From the cell containing the given text, extract its center point as (X, Y) coordinate. 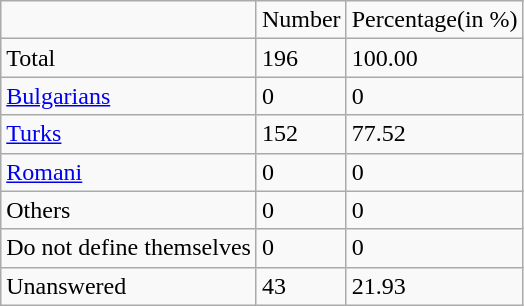
100.00 (434, 58)
Bulgarians (129, 96)
43 (301, 286)
196 (301, 58)
Total (129, 58)
Others (129, 210)
21.93 (434, 286)
Turks (129, 134)
152 (301, 134)
Romani (129, 172)
Number (301, 20)
Unanswered (129, 286)
Do not define themselves (129, 248)
Percentage(in %) (434, 20)
77.52 (434, 134)
